Return the (x, y) coordinate for the center point of the cell that contains the specified text.  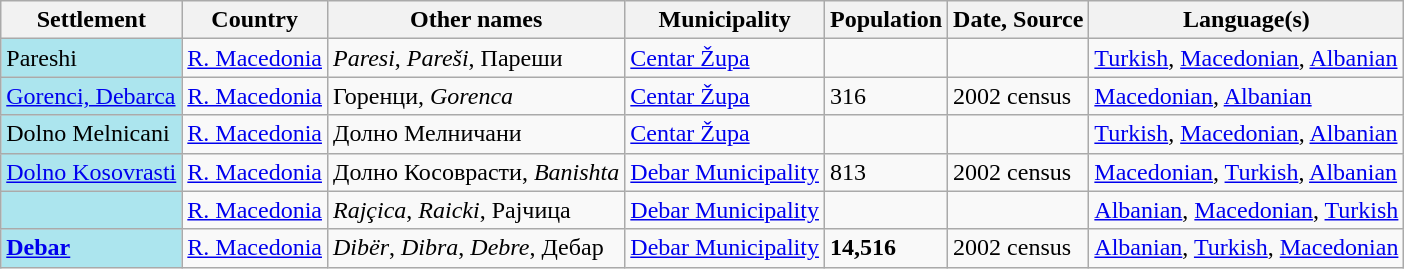
Country (255, 20)
Pareshi (92, 58)
Долно Мелничани (476, 134)
316 (886, 96)
Date, Source (1018, 20)
813 (886, 172)
Albanian, Turkish, Macedonian (1246, 248)
Rajçica, Raicki, Рајчица (476, 210)
Other names (476, 20)
Gorenci, Debarca (92, 96)
Macedonian, Albanian (1246, 96)
Dibër, Dibra, Debre, Дебар (476, 248)
Language(s) (1246, 20)
Dolno Melnicani (92, 134)
Debar (92, 248)
Dolno Kosovrasti (92, 172)
Горенци, Gorenca (476, 96)
Municipality (725, 20)
Albanian, Macedonian, Turkish (1246, 210)
Paresi, Pareši, Пареши (476, 58)
14,516 (886, 248)
Settlement (92, 20)
Population (886, 20)
Macedonian, Turkish, Albanian (1246, 172)
Долно Косоврасти, Banishta (476, 172)
